For the text-containing cell, return its midpoint in (x, y) coordinate format. 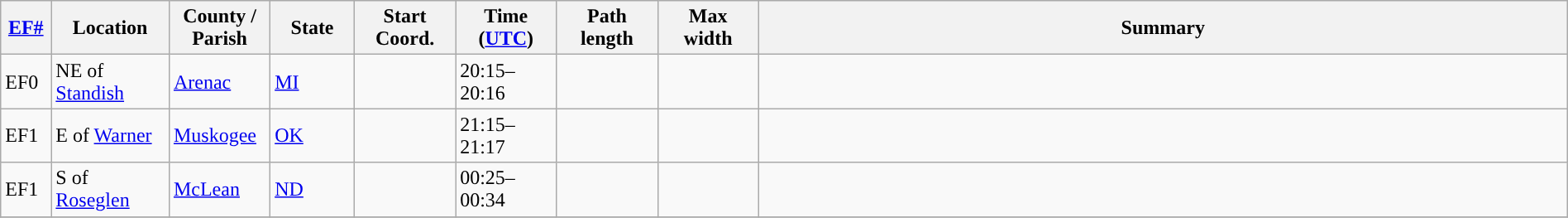
EF# (26, 28)
S of Roseglen (111, 189)
Path length (607, 28)
Location (111, 28)
Time (UTC) (506, 28)
County / Parish (219, 28)
McLean (219, 189)
E of Warner (111, 136)
20:15–20:16 (506, 81)
OK (313, 136)
NE of Standish (111, 81)
00:25–00:34 (506, 189)
Max width (708, 28)
Start Coord. (404, 28)
EF0 (26, 81)
ND (313, 189)
Summary (1163, 28)
MI (313, 81)
Muskogee (219, 136)
Arenac (219, 81)
21:15–21:17 (506, 136)
State (313, 28)
